From the cell containing the given text, extract its center point as (x, y) coordinate. 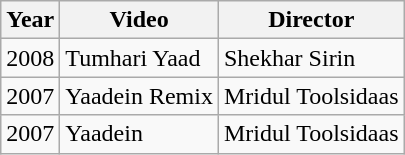
Yaadein (140, 134)
Director (311, 20)
Shekhar Sirin (311, 58)
Video (140, 20)
Yaadein Remix (140, 96)
Year (30, 20)
Tumhari Yaad (140, 58)
2008 (30, 58)
